Find where the given text appears and provide that cell's center as (X, Y) coordinate. 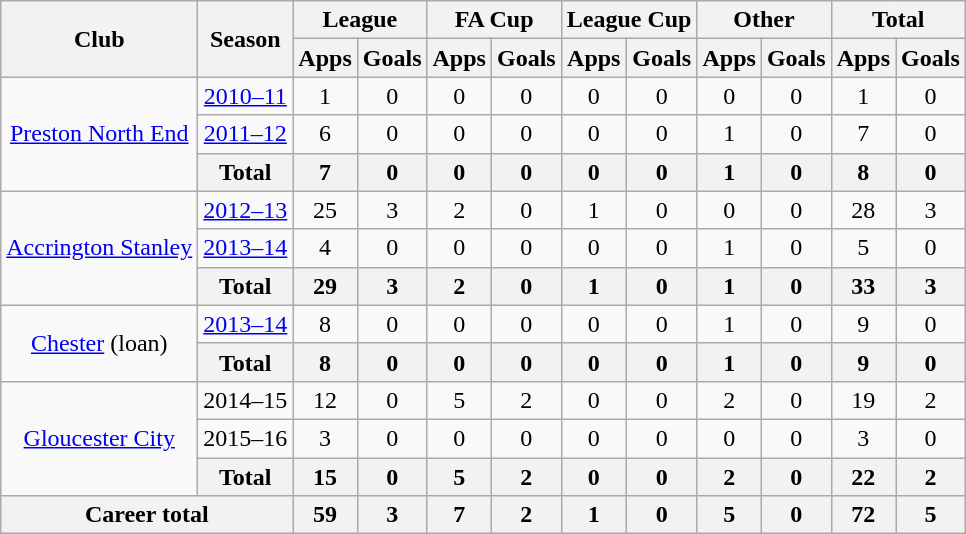
29 (325, 286)
2011–12 (246, 134)
Career total (147, 515)
Accrington Stanley (100, 248)
FA Cup (494, 20)
6 (325, 134)
25 (325, 210)
28 (863, 210)
33 (863, 286)
59 (325, 515)
Chester (loan) (100, 343)
Club (100, 39)
League Cup (629, 20)
2012–13 (246, 210)
2014–15 (246, 400)
15 (325, 477)
Season (246, 39)
19 (863, 400)
72 (863, 515)
2010–11 (246, 96)
4 (325, 248)
Gloucester City (100, 438)
2015–16 (246, 438)
League (360, 20)
Other (764, 20)
12 (325, 400)
Preston North End (100, 134)
22 (863, 477)
